Identify which cell holds the provided text, then report its [x, y] central coordinate. 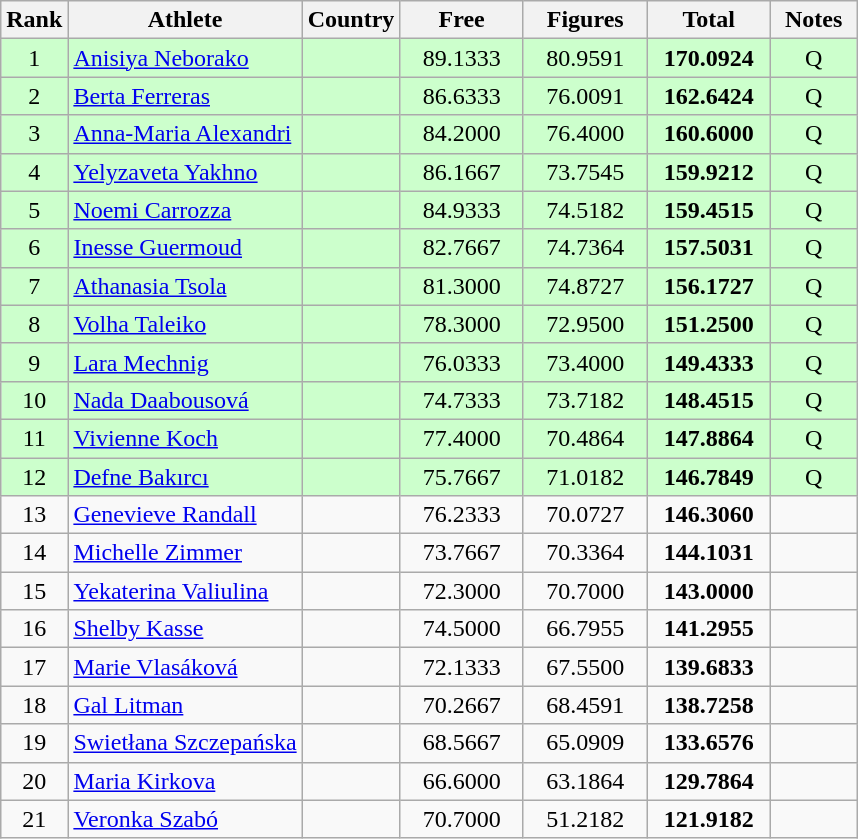
14 [34, 553]
Notes [814, 20]
121.9182 [709, 819]
75.7667 [462, 477]
159.9212 [709, 172]
1 [34, 58]
Marie Vlasáková [185, 667]
Country [351, 20]
68.5667 [462, 743]
Anna-Maria Alexandri [185, 134]
159.4515 [709, 210]
71.0182 [585, 477]
4 [34, 172]
15 [34, 591]
Swietłana Szczepańska [185, 743]
10 [34, 400]
63.1864 [585, 781]
89.1333 [462, 58]
Total [709, 20]
Anisiya Neborako [185, 58]
76.0333 [462, 362]
Genevieve Randall [185, 515]
70.2667 [462, 705]
5 [34, 210]
Veronka Szabó [185, 819]
70.0727 [585, 515]
72.3000 [462, 591]
70.4864 [585, 438]
Free [462, 20]
76.4000 [585, 134]
157.5031 [709, 248]
68.4591 [585, 705]
74.5182 [585, 210]
21 [34, 819]
160.6000 [709, 134]
Athanasia Tsola [185, 286]
66.7955 [585, 629]
151.2500 [709, 324]
81.3000 [462, 286]
12 [34, 477]
146.7849 [709, 477]
86.1667 [462, 172]
72.1333 [462, 667]
67.5500 [585, 667]
77.4000 [462, 438]
76.2333 [462, 515]
73.7545 [585, 172]
Figures [585, 20]
66.6000 [462, 781]
74.7333 [462, 400]
80.9591 [585, 58]
6 [34, 248]
Lara Mechnig [185, 362]
Yelyzaveta Yakhno [185, 172]
Vivienne Koch [185, 438]
13 [34, 515]
138.7258 [709, 705]
72.9500 [585, 324]
144.1031 [709, 553]
17 [34, 667]
7 [34, 286]
11 [34, 438]
84.9333 [462, 210]
148.4515 [709, 400]
149.4333 [709, 362]
74.5000 [462, 629]
Yekaterina Valiulina [185, 591]
51.2182 [585, 819]
18 [34, 705]
Michelle Zimmer [185, 553]
70.3364 [585, 553]
74.8727 [585, 286]
139.6833 [709, 667]
Athlete [185, 20]
82.7667 [462, 248]
Maria Kirkova [185, 781]
Shelby Kasse [185, 629]
16 [34, 629]
76.0091 [585, 96]
2 [34, 96]
162.6424 [709, 96]
84.2000 [462, 134]
Defne Bakırcı [185, 477]
19 [34, 743]
74.7364 [585, 248]
78.3000 [462, 324]
73.4000 [585, 362]
146.3060 [709, 515]
3 [34, 134]
9 [34, 362]
Gal Litman [185, 705]
Noemi Carrozza [185, 210]
73.7667 [462, 553]
Rank [34, 20]
86.6333 [462, 96]
133.6576 [709, 743]
143.0000 [709, 591]
141.2955 [709, 629]
170.0924 [709, 58]
Inesse Guermoud [185, 248]
Volha Taleiko [185, 324]
73.7182 [585, 400]
Berta Ferreras [185, 96]
129.7864 [709, 781]
65.0909 [585, 743]
147.8864 [709, 438]
Nada Daabousová [185, 400]
8 [34, 324]
20 [34, 781]
156.1727 [709, 286]
